Detect which cell encompasses the target text, then output its [X, Y] center coordinate. 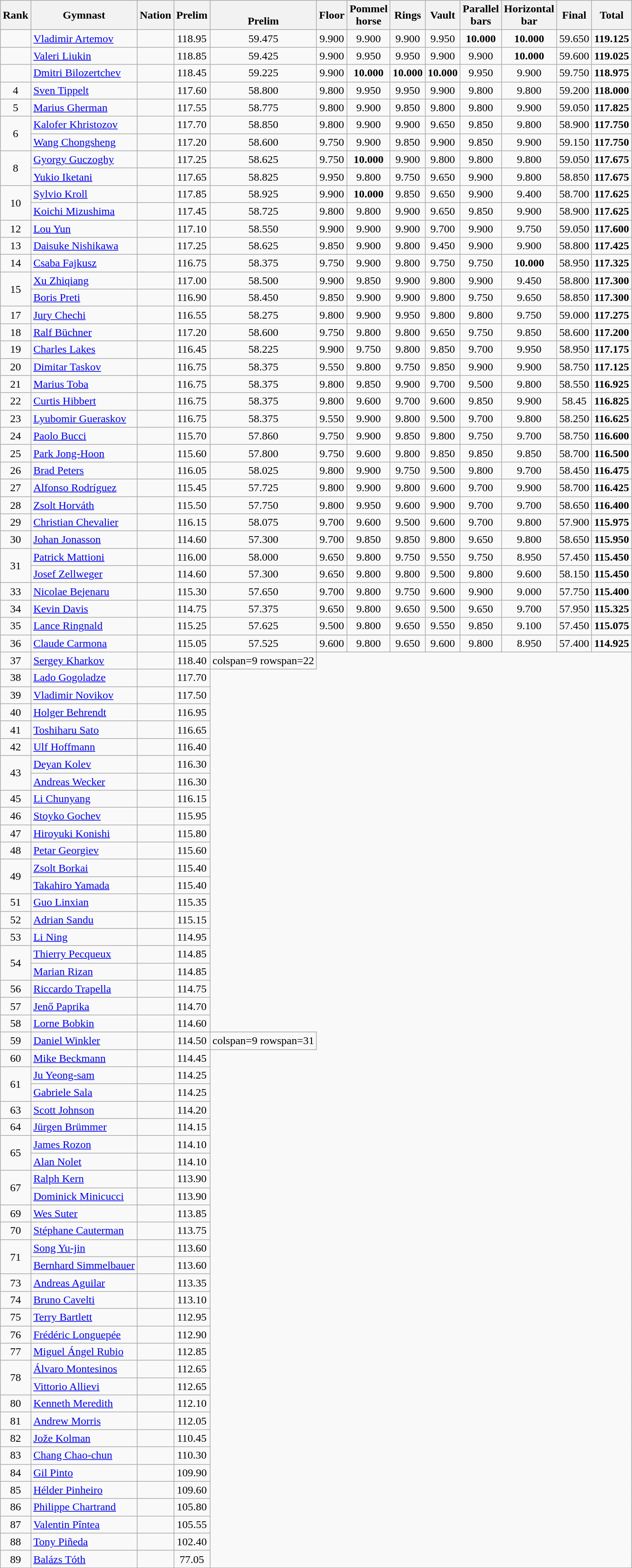
49 [15, 877]
114.70 [192, 1006]
Vladimir Artemov [84, 39]
83 [15, 1455]
20 [15, 367]
117.200 [612, 332]
Claude Carmona [84, 643]
116.45 [192, 350]
117.45 [192, 211]
59.200 [574, 90]
59.150 [574, 142]
8 [15, 168]
76 [15, 1334]
115.400 [612, 592]
37 [15, 661]
Kalofer Khristozov [84, 125]
115.70 [192, 436]
88 [15, 1542]
40 [15, 712]
58.000 [263, 557]
115.325 [612, 609]
109.90 [192, 1473]
27 [15, 488]
Gil Pinto [84, 1473]
74 [15, 1300]
59.475 [263, 39]
117.65 [192, 177]
117.825 [612, 108]
Riccardo Trapella [84, 989]
114.925 [612, 643]
118.95 [192, 39]
Total [612, 15]
65 [15, 1153]
Andreas Aguilar [84, 1282]
Curtis Hibbert [84, 401]
67 [15, 1188]
Petar Georgiev [84, 851]
28 [15, 505]
Nicolae Bejenaru [84, 592]
Lado Gogoladze [84, 678]
115.05 [192, 643]
114.45 [192, 1058]
115.50 [192, 505]
64 [15, 1127]
78 [15, 1378]
Álvaro Montesinos [84, 1369]
109.60 [192, 1490]
36 [15, 643]
17 [15, 315]
Bernhard Simmelbauer [84, 1265]
Terry Bartlett [84, 1317]
117.00 [192, 281]
47 [15, 833]
113.85 [192, 1213]
102.40 [192, 1542]
43 [15, 773]
116.825 [612, 401]
Valeri Liukin [84, 56]
Nation [155, 15]
57.725 [263, 488]
59.425 [263, 56]
48 [15, 851]
Ralph Kern [84, 1179]
59.650 [574, 39]
Paolo Bucci [84, 436]
54 [15, 963]
23 [15, 419]
56 [15, 989]
119.025 [612, 56]
Alfonso Rodríguez [84, 488]
75 [15, 1317]
Wang Chongsheng [84, 142]
58.825 [263, 177]
117.325 [612, 263]
113.35 [192, 1282]
115.80 [192, 833]
110.45 [192, 1438]
118.975 [612, 73]
59 [15, 1040]
Takahiro Yamada [84, 885]
86 [15, 1507]
Patrick Mattioni [84, 557]
Scott Johnson [84, 1110]
Deyan Kolev [84, 764]
Ulf Hoffmann [84, 747]
Bruno Cavelti [84, 1300]
Hiroyuki Konishi [84, 833]
58.075 [263, 523]
114.20 [192, 1110]
Gabriele Sala [84, 1093]
Kenneth Meredith [84, 1404]
5 [15, 108]
112.05 [192, 1421]
73 [15, 1282]
53 [15, 937]
117.425 [612, 246]
24 [15, 436]
119.125 [612, 39]
colspan=9 rowspan=31 [263, 1040]
Floor [331, 15]
105.55 [192, 1524]
58.725 [263, 211]
Pommelhorse [369, 15]
13 [15, 246]
58.025 [263, 470]
70 [15, 1231]
114.95 [192, 937]
115.25 [192, 626]
116.625 [612, 419]
58.150 [574, 574]
59.225 [263, 73]
4 [15, 90]
115.30 [192, 592]
57.650 [263, 592]
57.950 [574, 609]
Hélder Pinheiro [84, 1490]
87 [15, 1524]
57.900 [574, 523]
Ralf Büchner [84, 332]
58.45 [574, 401]
Daisuke Nishikawa [84, 246]
James Rozon [84, 1144]
71 [15, 1257]
Valentin Pîntea [84, 1524]
112.85 [192, 1352]
34 [15, 609]
60 [15, 1058]
42 [15, 747]
58.500 [263, 281]
Gyorgy Guczoghy [84, 159]
9.400 [529, 194]
Daniel Winkler [84, 1040]
12 [15, 228]
59.000 [574, 315]
Vladimir Novikov [84, 695]
112.95 [192, 1317]
Johan Jonasson [84, 540]
41 [15, 730]
Lorne Bobkin [84, 1023]
10 [15, 202]
Frédéric Longuepée [84, 1334]
Vittorio Allievi [84, 1386]
84 [15, 1473]
Zsolt Borkai [84, 868]
Park Jong-Hoon [84, 453]
29 [15, 523]
Philippe Chartrand [84, 1507]
Guo Linxian [84, 902]
114.50 [192, 1040]
Toshiharu Sato [84, 730]
14 [15, 263]
116.925 [612, 384]
57.525 [263, 643]
Lance Ringnald [84, 626]
Li Chunyang [84, 799]
19 [15, 350]
Parallelbars [481, 15]
118.000 [612, 90]
Li Ning [84, 937]
15 [15, 289]
117.60 [192, 90]
Rings [408, 15]
116.500 [612, 453]
Stoyko Gochev [84, 816]
57.800 [263, 453]
63 [15, 1110]
116.425 [612, 488]
58.275 [263, 315]
Boris Preti [84, 298]
30 [15, 540]
Marius Gherman [84, 108]
58.225 [263, 350]
Zsolt Horváth [84, 505]
117.600 [612, 228]
115.45 [192, 488]
Song Yu-jin [84, 1248]
117.55 [192, 108]
112.90 [192, 1334]
77 [15, 1352]
colspan=9 rowspan=22 [263, 661]
Yukio Iketani [84, 177]
80 [15, 1404]
82 [15, 1438]
Miguel Ángel Rubio [84, 1352]
Thierry Pecqueux [84, 954]
33 [15, 592]
Christian Chevalier [84, 523]
117.125 [612, 367]
57 [15, 1006]
26 [15, 470]
Sven Tippelt [84, 90]
57.860 [263, 436]
113.10 [192, 1300]
Josef Zellweger [84, 574]
116.400 [612, 505]
51 [15, 902]
117.85 [192, 194]
38 [15, 678]
116.65 [192, 730]
Brad Peters [84, 470]
115.975 [612, 523]
Jenő Paprika [84, 1006]
116.05 [192, 470]
116.55 [192, 315]
Alan Nolet [84, 1162]
115.950 [612, 540]
Adrian Sandu [84, 920]
Horizontalbar [529, 15]
105.80 [192, 1507]
Chang Chao-chun [84, 1455]
Jürgen Brümmer [84, 1127]
Final [574, 15]
110.30 [192, 1455]
Mike Beckmann [84, 1058]
Holger Behrendt [84, 712]
115.15 [192, 920]
59.600 [574, 56]
Sylvio Kroll [84, 194]
Tony Piñeda [84, 1542]
115.075 [612, 626]
116.475 [612, 470]
117.275 [612, 315]
Ju Yeong-sam [84, 1075]
118.85 [192, 56]
57.375 [263, 609]
116.95 [192, 712]
52 [15, 920]
9.100 [529, 626]
Jury Chechi [84, 315]
45 [15, 799]
58 [15, 1023]
Csaba Fajkusz [84, 263]
58.775 [263, 108]
58.250 [574, 419]
Charles Lakes [84, 350]
69 [15, 1213]
Marius Toba [84, 384]
Gymnast [84, 15]
118.40 [192, 661]
116.00 [192, 557]
6 [15, 133]
Lou Yun [84, 228]
58.925 [263, 194]
89 [15, 1559]
Kevin Davis [84, 609]
116.40 [192, 747]
Balázs Tóth [84, 1559]
Wes Suter [84, 1213]
112.10 [192, 1404]
85 [15, 1490]
Andrew Morris [84, 1421]
39 [15, 695]
117.10 [192, 228]
Andreas Wecker [84, 781]
59.750 [574, 73]
Dmitri Bilozertchev [84, 73]
113.75 [192, 1231]
115.35 [192, 902]
Sergey Kharkov [84, 661]
118.45 [192, 73]
22 [15, 401]
117.50 [192, 695]
21 [15, 384]
25 [15, 453]
Jože Kolman [84, 1438]
115.95 [192, 816]
35 [15, 626]
31 [15, 566]
18 [15, 332]
Koichi Mizushima [84, 211]
Lyubomir Gueraskov [84, 419]
57.400 [574, 643]
Stéphane Cauterman [84, 1231]
117.175 [612, 350]
116.90 [192, 298]
Marian Rizan [84, 971]
Dominick Minicucci [84, 1196]
114.15 [192, 1127]
116.600 [612, 436]
Vault [442, 15]
Xu Zhiqiang [84, 281]
81 [15, 1421]
Rank [15, 15]
9.000 [529, 592]
Dimitar Taskov [84, 367]
46 [15, 816]
57.625 [263, 626]
77.05 [192, 1559]
61 [15, 1084]
